Capture the cell that displays the provided text and extract its [X, Y] central coordinate. 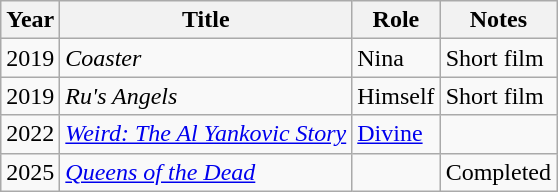
2025 [30, 172]
Himself [396, 96]
Title [206, 20]
Weird: The Al Yankovic Story [206, 134]
2022 [30, 134]
Role [396, 20]
Queens of the Dead [206, 172]
Completed [498, 172]
Divine [396, 134]
Ru's Angels [206, 96]
Coaster [206, 58]
Nina [396, 58]
Year [30, 20]
Notes [498, 20]
